Find where the given text appears and provide that cell's center as (x, y) coordinate. 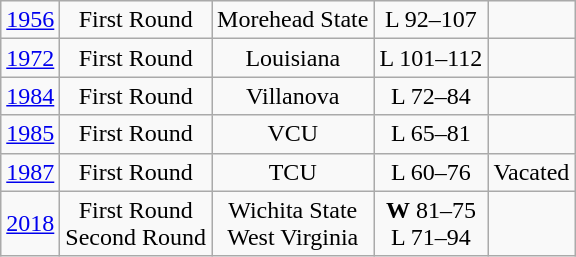
1956 (30, 20)
1985 (30, 134)
L 92–107 (431, 20)
2018 (30, 224)
L 60–76 (431, 172)
First RoundSecond Round (136, 224)
L 72–84 (431, 96)
VCU (293, 134)
Villanova (293, 96)
Morehead State (293, 20)
Vacated (532, 172)
TCU (293, 172)
L 101–112 (431, 58)
1987 (30, 172)
W 81–75L 71–94 (431, 224)
Wichita StateWest Virginia (293, 224)
Louisiana (293, 58)
1984 (30, 96)
1972 (30, 58)
L 65–81 (431, 134)
